Pinpoint the cell where the given text exists, returning its (X, Y) midpoint coordinate. 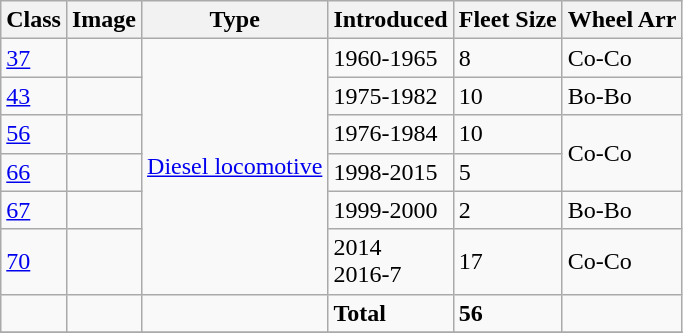
66 (34, 172)
17 (508, 262)
Total (390, 313)
Image (104, 20)
1960-1965 (390, 58)
Type (235, 20)
5 (508, 172)
67 (34, 210)
20142016-7 (390, 262)
70 (34, 262)
Fleet Size (508, 20)
2 (508, 210)
37 (34, 58)
Diesel locomotive (235, 166)
1999-2000 (390, 210)
1998-2015 (390, 172)
8 (508, 58)
Wheel Arr (622, 20)
Introduced (390, 20)
1976-1984 (390, 134)
43 (34, 96)
1975-1982 (390, 96)
Class (34, 20)
